Scan for the cell matching the given text and deliver its [x, y] coordinate at center. 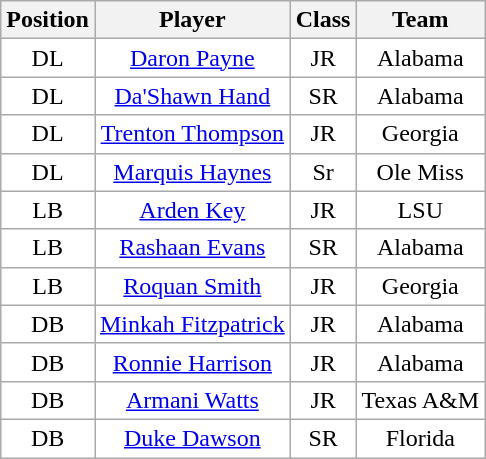
Rashaan Evans [192, 248]
Marquis Haynes [192, 172]
Sr [323, 172]
Player [192, 20]
Minkah Fitzpatrick [192, 324]
Da'Shawn Hand [192, 96]
Ole Miss [420, 172]
Texas A&M [420, 400]
Arden Key [192, 210]
Daron Payne [192, 58]
Class [323, 20]
Duke Dawson [192, 438]
Armani Watts [192, 400]
Team [420, 20]
LSU [420, 210]
Florida [420, 438]
Roquan Smith [192, 286]
Position [48, 20]
Ronnie Harrison [192, 362]
Trenton Thompson [192, 134]
